Find where the given text appears and provide that cell's center as (X, Y) coordinate. 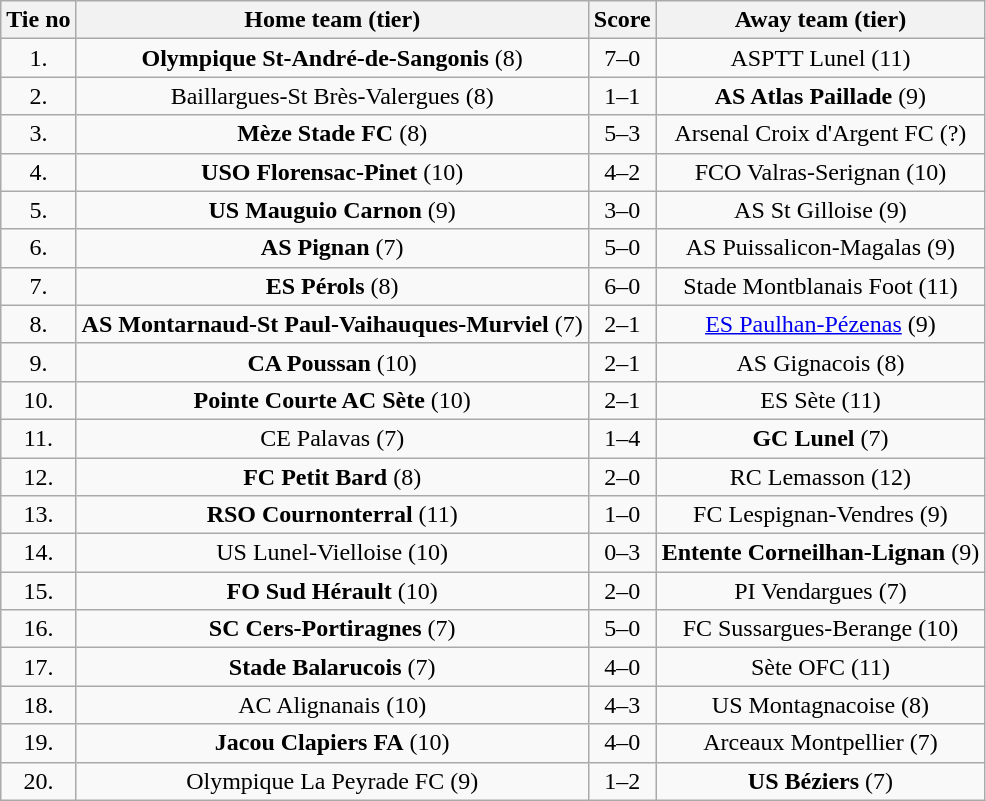
1–2 (622, 781)
FC Petit Bard (8) (332, 477)
4. (38, 172)
Jacou Clapiers FA (10) (332, 743)
Away team (tier) (820, 20)
SC Cers-Portiragnes (7) (332, 629)
Tie no (38, 20)
0–3 (622, 553)
Arceaux Montpellier (7) (820, 743)
4–3 (622, 705)
4–2 (622, 172)
CE Palavas (7) (332, 438)
US Mauguio Carnon (9) (332, 210)
Home team (tier) (332, 20)
AS Atlas Paillade (9) (820, 96)
20. (38, 781)
17. (38, 667)
10. (38, 400)
US Montagnacoise (8) (820, 705)
Baillargues-St Brès-Valergues (8) (332, 96)
ASPTT Lunel (11) (820, 58)
7. (38, 286)
2. (38, 96)
US Lunel-Vielloise (10) (332, 553)
RSO Cournonterral (11) (332, 515)
1–4 (622, 438)
FC Sussargues-Berange (10) (820, 629)
AC Alignanais (10) (332, 705)
AS Montarnaud-St Paul-Vaihauques-Murviel (7) (332, 324)
AS Gignacois (8) (820, 362)
1–0 (622, 515)
FC Lespignan-Vendres (9) (820, 515)
1–1 (622, 96)
AS Puissalicon-Magalas (9) (820, 248)
18. (38, 705)
ES Paulhan-Pézenas (9) (820, 324)
RC Lemasson (12) (820, 477)
Olympique La Peyrade FC (9) (332, 781)
USO Florensac-Pinet (10) (332, 172)
Stade Montblanais Foot (11) (820, 286)
6. (38, 248)
1. (38, 58)
PI Vendargues (7) (820, 591)
AS St Gilloise (9) (820, 210)
Stade Balarucois (7) (332, 667)
9. (38, 362)
ES Pérols (8) (332, 286)
3–0 (622, 210)
Score (622, 20)
15. (38, 591)
Arsenal Croix d'Argent FC (?) (820, 134)
12. (38, 477)
Sète OFC (11) (820, 667)
AS Pignan (7) (332, 248)
6–0 (622, 286)
Entente Corneilhan-Lignan (9) (820, 553)
7–0 (622, 58)
CA Poussan (10) (332, 362)
14. (38, 553)
Olympique St-André-de-Sangonis (8) (332, 58)
ES Sète (11) (820, 400)
Mèze Stade FC (8) (332, 134)
FCO Valras-Serignan (10) (820, 172)
US Béziers (7) (820, 781)
16. (38, 629)
FO Sud Hérault (10) (332, 591)
Pointe Courte AC Sète (10) (332, 400)
GC Lunel (7) (820, 438)
8. (38, 324)
5. (38, 210)
5–3 (622, 134)
19. (38, 743)
3. (38, 134)
11. (38, 438)
13. (38, 515)
